Determine the (X, Y) coordinate at the center of the cell enclosing the given text.  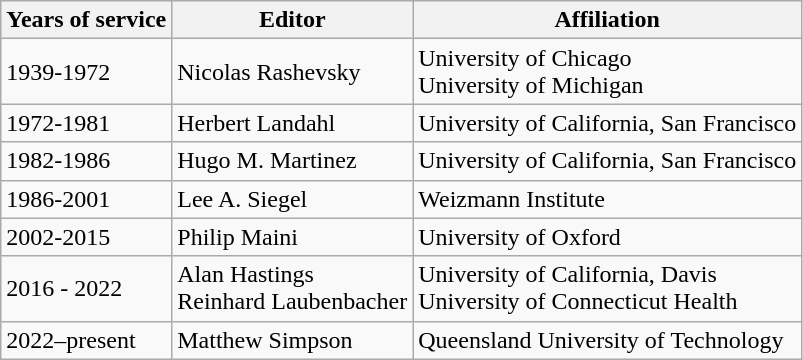
Affiliation (608, 20)
Nicolas Rashevsky (292, 72)
2022–present (86, 340)
1972-1981 (86, 123)
Editor (292, 20)
Herbert Landahl (292, 123)
1986-2001 (86, 199)
2016 - 2022 (86, 288)
Matthew Simpson (292, 340)
Queensland University of Technology (608, 340)
University of California, DavisUniversity of Connecticut Health (608, 288)
University of ChicagoUniversity of Michigan (608, 72)
Hugo M. Martinez (292, 161)
1939-1972 (86, 72)
1982-1986 (86, 161)
2002-2015 (86, 237)
Years of service (86, 20)
University of Oxford (608, 237)
Alan HastingsReinhard Laubenbacher (292, 288)
Philip Maini (292, 237)
Weizmann Institute (608, 199)
Lee A. Siegel (292, 199)
